Return the [X, Y] coordinate for the center point of the cell that contains the specified text.  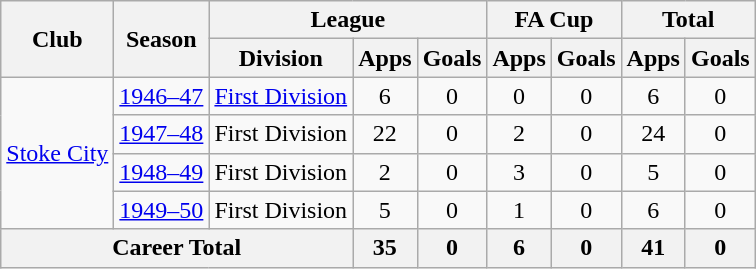
1949–50 [162, 210]
Career Total [177, 248]
1946–47 [162, 96]
1948–49 [162, 172]
Season [162, 39]
1 [519, 210]
League [348, 20]
41 [653, 248]
24 [653, 134]
Club [58, 39]
FA Cup [554, 20]
Division [281, 58]
35 [385, 248]
22 [385, 134]
3 [519, 172]
1947–48 [162, 134]
Total [688, 20]
Stoke City [58, 153]
